Extract the [x, y] coordinate from the center of the cell holding the provided text.  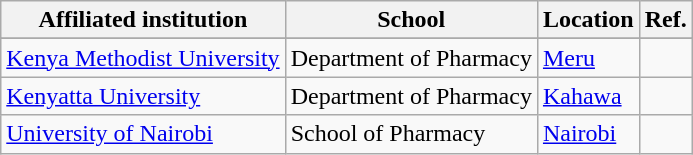
Kenya Methodist University [143, 58]
University of Nairobi [143, 134]
School of Pharmacy [411, 134]
Meru [588, 58]
Location [588, 20]
Ref. [666, 20]
Kenyatta University [143, 96]
School [411, 20]
Affiliated institution [143, 20]
Nairobi [588, 134]
Kahawa [588, 96]
